Find where the given text appears and provide that cell's center as (x, y) coordinate. 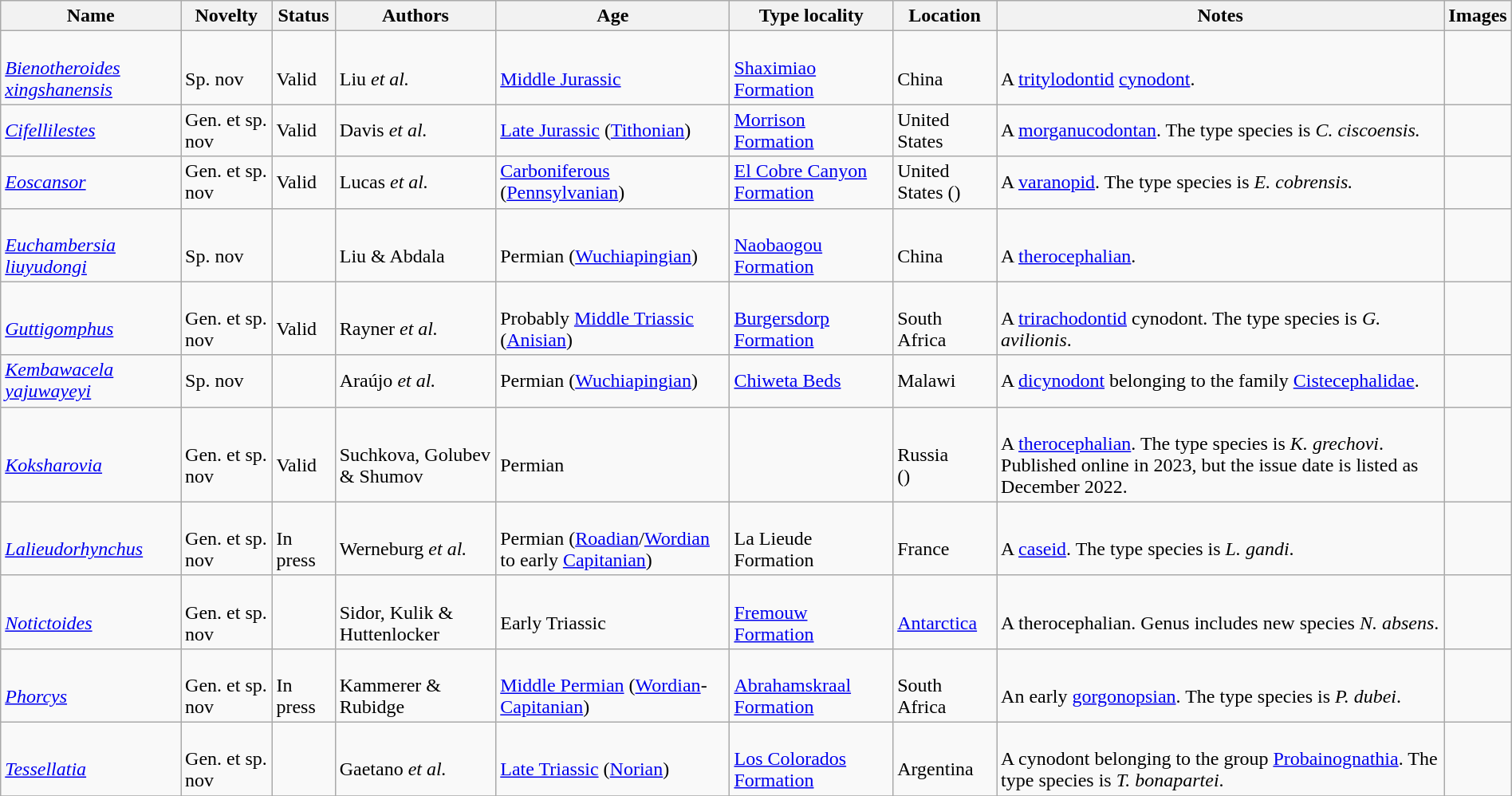
A trirachodontid cynodont. The type species is G. avilionis. (1220, 318)
A caseid. The type species is L. gandi. (1220, 538)
Abrahamskraal Formation (812, 685)
A therocephalian. (1220, 245)
Lucas et al. (415, 182)
Early Triassic (612, 612)
Authors (415, 16)
Euchambersia liuyudongi (91, 245)
A therocephalian. The type species is K. grechovi. Published online in 2023, but the issue date is listed as December 2022. (1220, 455)
Probably Middle Triassic (Anisian) (612, 318)
Burgersdorp Formation (812, 318)
Morrison Formation (812, 131)
Middle Permian (Wordian-Capitanian) (612, 685)
A varanopid. The type species is E. cobrensis. (1220, 182)
A morganucodontan. The type species is C. ciscoensis. (1220, 131)
Notictoides (91, 612)
Suchkova, Golubev & Shumov (415, 455)
Late Jurassic (Tithonian) (612, 131)
El Cobre Canyon Formation (812, 182)
Novelty (226, 16)
Cifellilestes (91, 131)
Permian (612, 455)
Antarctica (945, 612)
Kammerer & Rubidge (415, 685)
Images (1479, 16)
Bienotheroides xingshanensis (91, 68)
An early gorgonopsian. The type species is P. dubei. (1220, 685)
Sidor, Kulik & Huttenlocker (415, 612)
Location (945, 16)
Guttigomphus (91, 318)
Status (303, 16)
Kembawacela yajuwayeyi (91, 381)
Liu et al. (415, 68)
Gaetano et al. (415, 759)
Davis et al. (415, 131)
La Lieude Formation (812, 538)
United States (945, 131)
Eoscansor (91, 182)
A cynodont belonging to the group Probainognathia. The type species is T. bonapartei. (1220, 759)
A therocephalian. Genus includes new species N. absens. (1220, 612)
France (945, 538)
Koksharovia (91, 455)
Carboniferous (Pennsylvanian) (612, 182)
Phorcys (91, 685)
Rayner et al. (415, 318)
United States () (945, 182)
Fremouw Formation (812, 612)
Name (91, 16)
Argentina (945, 759)
Werneburg et al. (415, 538)
Late Triassic (Norian) (612, 759)
A tritylodontid cynodont. (1220, 68)
Shaximiao Formation (812, 68)
Naobaogou Formation (812, 245)
Russia() (945, 455)
Chiweta Beds (812, 381)
Notes (1220, 16)
Middle Jurassic (612, 68)
Tessellatia (91, 759)
Lalieudorhynchus (91, 538)
A dicynodont belonging to the family Cistecephalidae. (1220, 381)
Liu & Abdala (415, 245)
Los Colorados Formation (812, 759)
Age (612, 16)
Permian (Roadian/Wordian to early Capitanian) (612, 538)
Malawi (945, 381)
Type locality (812, 16)
Araújo et al. (415, 381)
